Search for the cell housing the specified text and yield its (X, Y) center coordinate. 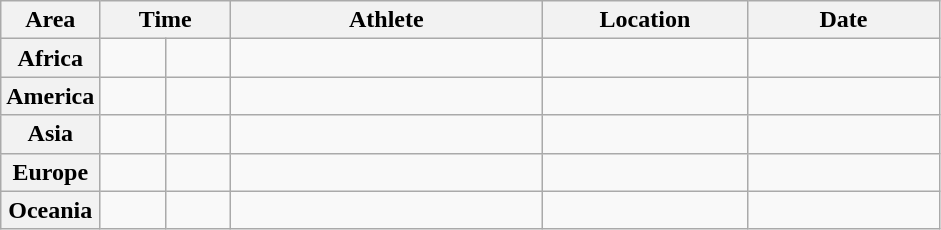
America (50, 96)
Asia (50, 134)
Location (645, 20)
Date (844, 20)
Time (166, 20)
Athlete (386, 20)
Area (50, 20)
Africa (50, 58)
Oceania (50, 210)
Europe (50, 172)
